Capture the cell that displays the provided text and extract its (x, y) central coordinate. 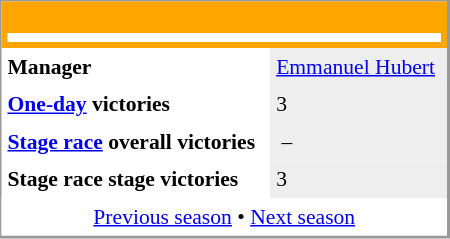
One-day victories (136, 105)
Previous season • Next season (225, 217)
Manager (136, 67)
Emmanuel Hubert (358, 67)
Stage race stage victories (136, 179)
Stage race overall victories (136, 142)
– (358, 142)
